Pinpoint the cell where the given text exists, returning its (x, y) midpoint coordinate. 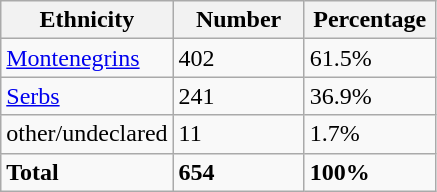
Serbs (87, 96)
36.9% (370, 96)
Ethnicity (87, 20)
other/undeclared (87, 134)
100% (370, 172)
402 (238, 58)
1.7% (370, 134)
Number (238, 20)
Percentage (370, 20)
61.5% (370, 58)
Total (87, 172)
241 (238, 96)
654 (238, 172)
11 (238, 134)
Montenegrins (87, 58)
